Pinpoint the cell where the given text exists, returning its [X, Y] midpoint coordinate. 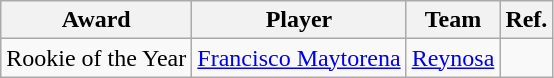
Rookie of the Year [96, 58]
Team [453, 20]
Francisco Maytorena [299, 58]
Award [96, 20]
Ref. [526, 20]
Reynosa [453, 58]
Player [299, 20]
